Find where the given text appears and provide that cell's center as [x, y] coordinate. 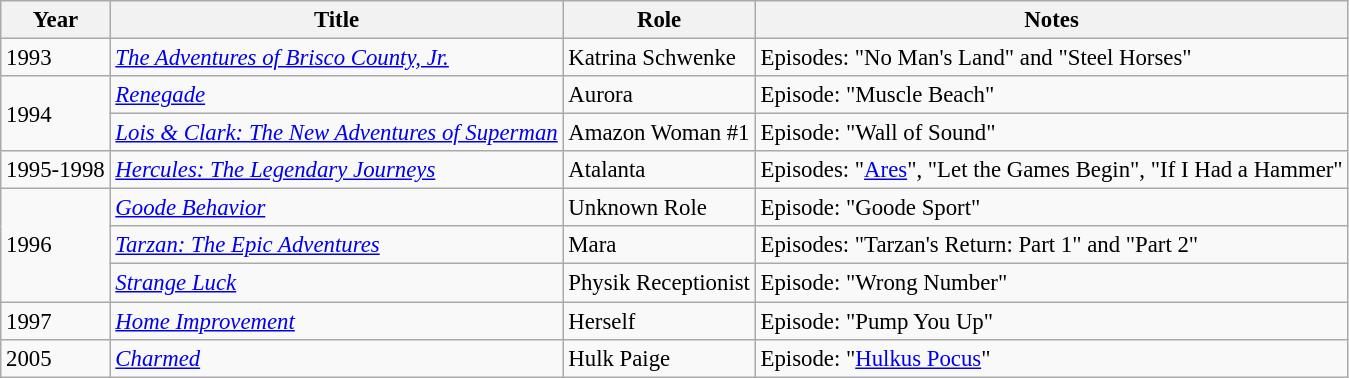
Charmed [336, 358]
Mara [659, 245]
Episode: "Hulkus Pocus" [1052, 358]
2005 [56, 358]
The Adventures of Brisco County, Jr. [336, 58]
Unknown Role [659, 208]
Amazon Woman #1 [659, 133]
Episodes: "Ares", "Let the Games Begin", "If I Had a Hammer" [1052, 170]
Episode: "Goode Sport" [1052, 208]
Hulk Paige [659, 358]
Strange Luck [336, 283]
1996 [56, 246]
Year [56, 20]
Notes [1052, 20]
Title [336, 20]
Lois & Clark: The New Adventures of Superman [336, 133]
1993 [56, 58]
Renegade [336, 95]
Episode: "Wrong Number" [1052, 283]
Episodes: "Tarzan's Return: Part 1" and "Part 2" [1052, 245]
Physik Receptionist [659, 283]
Role [659, 20]
Tarzan: The Epic Adventures [336, 245]
Herself [659, 321]
Goode Behavior [336, 208]
1997 [56, 321]
Atalanta [659, 170]
Episodes: "No Man's Land" and "Steel Horses" [1052, 58]
Aurora [659, 95]
Katrina Schwenke [659, 58]
Hercules: The Legendary Journeys [336, 170]
Episode: "Wall of Sound" [1052, 133]
Home Improvement [336, 321]
1994 [56, 114]
1995-1998 [56, 170]
Episode: "Muscle Beach" [1052, 95]
Episode: "Pump You Up" [1052, 321]
